Return (x, y) of the center of cell containing provided text 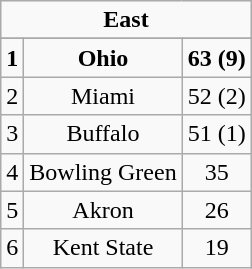
51 (1) (216, 134)
Buffalo (103, 134)
6 (12, 248)
26 (216, 210)
Miami (103, 96)
5 (12, 210)
19 (216, 248)
3 (12, 134)
63 (9) (216, 58)
East (126, 20)
Ohio (103, 58)
35 (216, 172)
Kent State (103, 248)
Akron (103, 210)
52 (2) (216, 96)
Bowling Green (103, 172)
1 (12, 58)
4 (12, 172)
2 (12, 96)
